Locate the cell with the specified text and output its [X, Y] center coordinate. 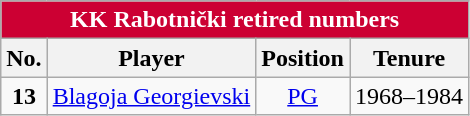
KK Rabotnički retired numbers [235, 20]
Position [303, 58]
1968–1984 [410, 96]
PG [303, 96]
Blagoja Georgievski [152, 96]
13 [24, 96]
No. [24, 58]
Player [152, 58]
Tenure [410, 58]
